Determine the (x, y) coordinate at the center of the cell enclosing the given text.  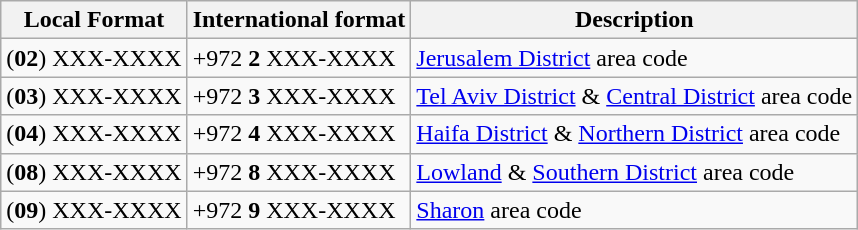
(03) XXX-XXXX (94, 96)
International format (299, 20)
Local Format (94, 20)
Description (634, 20)
Tel Aviv District & Central District area code (634, 96)
Haifa District & Northern District area code (634, 134)
+972 9 XXX-XXXX (299, 210)
(08) XXX-XXXX (94, 172)
+972 8 XXX-XXXX (299, 172)
+972 4 XXX-XXXX (299, 134)
Jerusalem District area code (634, 58)
(09) XXX-XXXX (94, 210)
+972 3 XXX-XXXX (299, 96)
+972 2 XXX-XXXX (299, 58)
(04) XXX-XXXX (94, 134)
Lowland & Southern District area code (634, 172)
(02) XXX-XXXX (94, 58)
Sharon area code (634, 210)
